Find where the given text appears and provide that cell's center as (X, Y) coordinate. 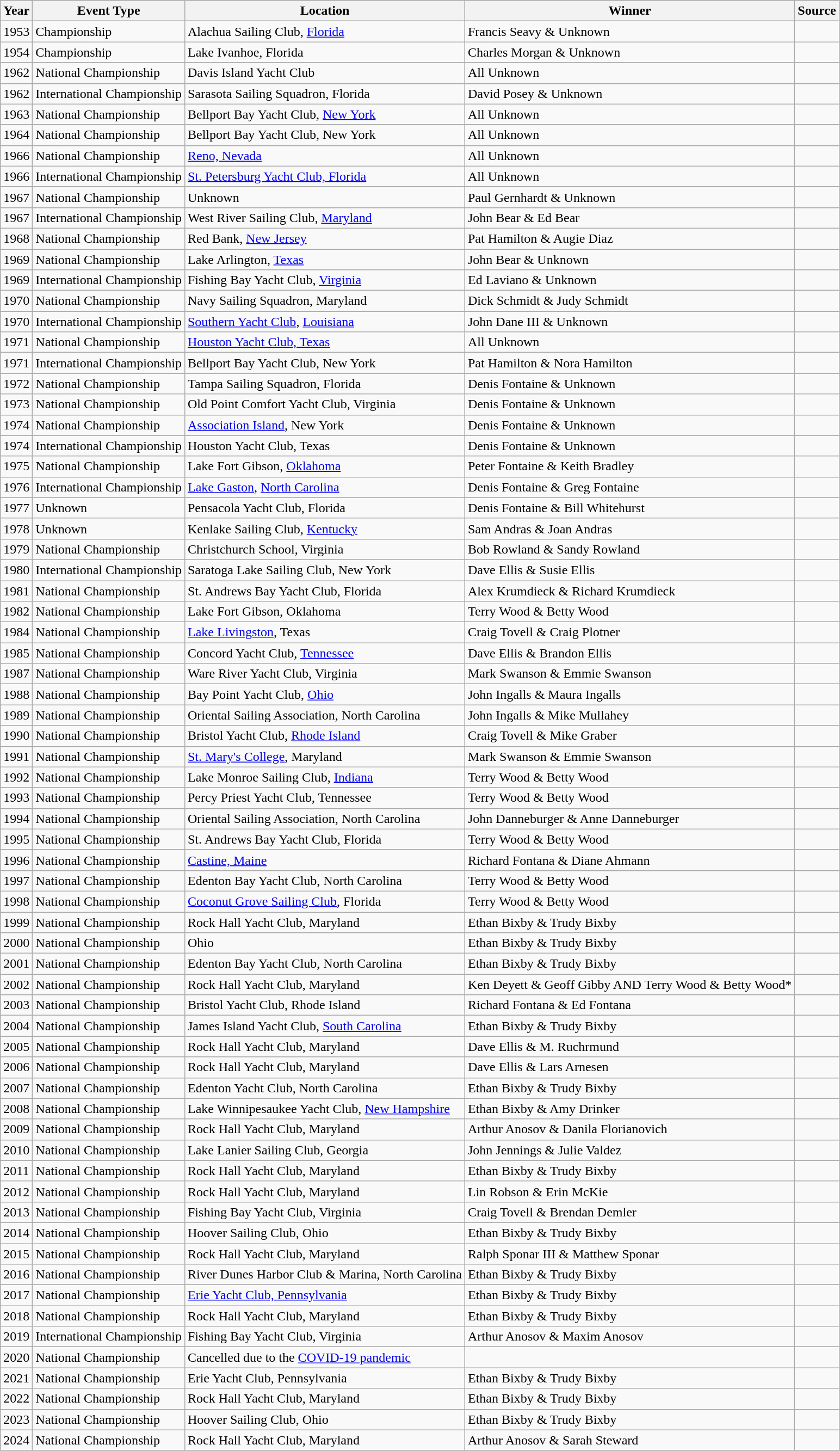
2022 (16, 1399)
2014 (16, 1233)
Association Island, New York (324, 425)
Arthur Anosov & Sarah Steward (629, 1440)
Richard Fontana & Diane Ahmann (629, 860)
2019 (16, 1337)
1954 (16, 52)
Old Point Comfort Yacht Club, Virginia (324, 404)
2005 (16, 1047)
Ed Laviano & Unknown (629, 280)
1988 (16, 694)
Lake Ivanhoe, Florida (324, 52)
Dick Schmidt & Judy Schmidt (629, 301)
1999 (16, 923)
Denis Fontaine & Greg Fontaine (629, 487)
Ohio (324, 943)
2009 (16, 1129)
2016 (16, 1275)
Ralph Sponar III & Matthew Sponar (629, 1253)
Craig Tovell & Craig Plotner (629, 632)
Bay Point Yacht Club, Ohio (324, 694)
Tampa Sailing Squadron, Florida (324, 384)
Dave Ellis & Susie Ellis (629, 570)
Pat Hamilton & Augie Diaz (629, 238)
Charles Morgan & Unknown (629, 52)
1975 (16, 466)
Lake Livingston, Texas (324, 632)
Ethan Bixby & Amy Drinker (629, 1109)
2004 (16, 1026)
Ware River Yacht Club, Virginia (324, 674)
Dave Ellis & Brandon Ellis (629, 653)
Alachua Sailing Club, Florida (324, 32)
Peter Fontaine & Keith Bradley (629, 466)
1995 (16, 839)
1990 (16, 736)
Cancelled due to the COVID-19 pandemic (324, 1357)
Source (817, 11)
1984 (16, 632)
Ken Deyett & Geoff Gibby AND Terry Wood & Betty Wood* (629, 985)
Lake Gaston, North Carolina (324, 487)
Craig Tovell & Brendan Demler (629, 1212)
Pensacola Yacht Club, Florida (324, 508)
John Danneburger & Anne Danneburger (629, 819)
Lin Robson & Erin McKie (629, 1191)
Navy Sailing Squadron, Maryland (324, 301)
2011 (16, 1171)
2003 (16, 1005)
Lake Winnipesaukee Yacht Club, New Hampshire (324, 1109)
Coconut Grove Sailing Club, Florida (324, 901)
1953 (16, 32)
Pat Hamilton & Nora Hamilton (629, 363)
Arthur Anosov & Danila Florianovich (629, 1129)
1996 (16, 860)
1964 (16, 135)
1987 (16, 674)
1973 (16, 404)
Dave Ellis & Lars Arnesen (629, 1067)
John Dane III & Unknown (629, 322)
2021 (16, 1378)
1997 (16, 881)
Francis Seavy & Unknown (629, 32)
Edenton Yacht Club, North Carolina (324, 1088)
John Ingalls & Mike Mullahey (629, 715)
Percy Priest Yacht Club, Tennessee (324, 798)
2024 (16, 1440)
Reno, Nevada (324, 156)
1972 (16, 384)
Kenlake Sailing Club, Kentucky (324, 528)
2012 (16, 1191)
Paul Gernhardt & Unknown (629, 197)
2018 (16, 1316)
1994 (16, 819)
Red Bank, New Jersey (324, 238)
1992 (16, 777)
Christchurch School, Virginia (324, 549)
St. Mary's College, Maryland (324, 757)
1968 (16, 238)
1981 (16, 591)
2007 (16, 1088)
Sarasota Sailing Squadron, Florida (324, 94)
Dave Ellis & M. Ruchrmund (629, 1047)
Location (324, 11)
1982 (16, 612)
1978 (16, 528)
Richard Fontana & Ed Fontana (629, 1005)
2010 (16, 1150)
1998 (16, 901)
1991 (16, 757)
Event Type (109, 11)
Davis Island Yacht Club (324, 73)
1979 (16, 549)
2001 (16, 964)
John Bear & Ed Bear (629, 218)
Lake Arlington, Texas (324, 260)
2020 (16, 1357)
2017 (16, 1295)
Lake Lanier Sailing Club, Georgia (324, 1150)
2006 (16, 1067)
John Bear & Unknown (629, 260)
1963 (16, 114)
Craig Tovell & Mike Graber (629, 736)
1989 (16, 715)
Sam Andras & Joan Andras (629, 528)
St. Petersburg Yacht Club, Florida (324, 176)
Southern Yacht Club, Louisiana (324, 322)
2015 (16, 1253)
1985 (16, 653)
2013 (16, 1212)
Concord Yacht Club, Tennessee (324, 653)
John Jennings & Julie Valdez (629, 1150)
River Dunes Harbor Club & Marina, North Carolina (324, 1275)
1976 (16, 487)
Year (16, 11)
Bob Rowland & Sandy Rowland (629, 549)
2000 (16, 943)
2023 (16, 1419)
1980 (16, 570)
2008 (16, 1109)
Castine, Maine (324, 860)
Arthur Anosov & Maxim Anosov (629, 1337)
1993 (16, 798)
James Island Yacht Club, South Carolina (324, 1026)
Winner (629, 11)
David Posey & Unknown (629, 94)
1977 (16, 508)
Alex Krumdieck & Richard Krumdieck (629, 591)
John Ingalls & Maura Ingalls (629, 694)
Denis Fontaine & Bill Whitehurst (629, 508)
2002 (16, 985)
West River Sailing Club, Maryland (324, 218)
Lake Monroe Sailing Club, Indiana (324, 777)
Saratoga Lake Sailing Club, New York (324, 570)
